Scan for the cell matching the given text and deliver its (x, y) coordinate at center. 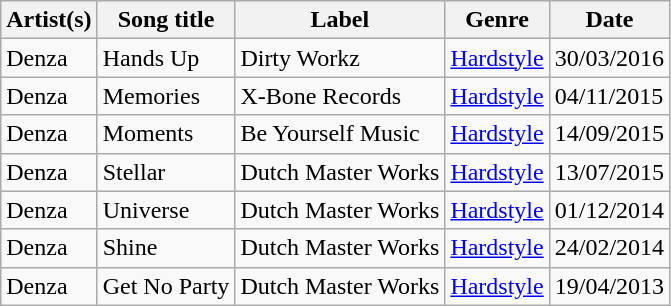
13/07/2015 (609, 172)
Genre (497, 20)
X-Bone Records (340, 96)
Date (609, 20)
01/12/2014 (609, 210)
19/04/2013 (609, 286)
Stellar (166, 172)
Memories (166, 96)
Be Yourself Music (340, 134)
Universe (166, 210)
Hands Up (166, 58)
Get No Party (166, 286)
Artist(s) (49, 20)
Label (340, 20)
Moments (166, 134)
14/09/2015 (609, 134)
Song title (166, 20)
Shine (166, 248)
30/03/2016 (609, 58)
04/11/2015 (609, 96)
24/02/2014 (609, 248)
Dirty Workz (340, 58)
